Return [X, Y] of the center of cell containing provided text 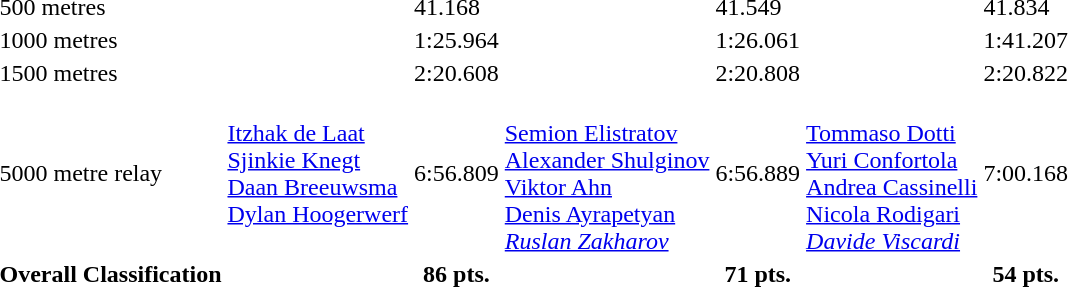
1:26.061 [758, 40]
Itzhak de LaatSjinkie KnegtDaan BreeuwsmaDylan Hoogerwerf [318, 174]
Tommaso DottiYuri ConfortolaAndrea CassinelliNicola RodigariDavide Viscardi [892, 174]
2:20.608 [457, 73]
6:56.809 [457, 174]
6:56.889 [758, 174]
2:20.808 [758, 73]
Semion ElistratovAlexander ShulginovViktor AhnDenis AyrapetyanRuslan Zakharov [607, 174]
1:25.964 [457, 40]
